From the cell containing the given text, extract its center point as [x, y] coordinate. 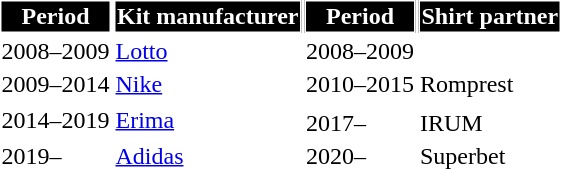
2009–2014 [56, 84]
2017– [360, 123]
2014–2019 [56, 120]
Nike [208, 84]
Lotto [208, 51]
Kit manufacturer [208, 16]
Erima [208, 120]
2010–2015 [360, 84]
